Extract the (X, Y) coordinate from the center of the cell holding the provided text.  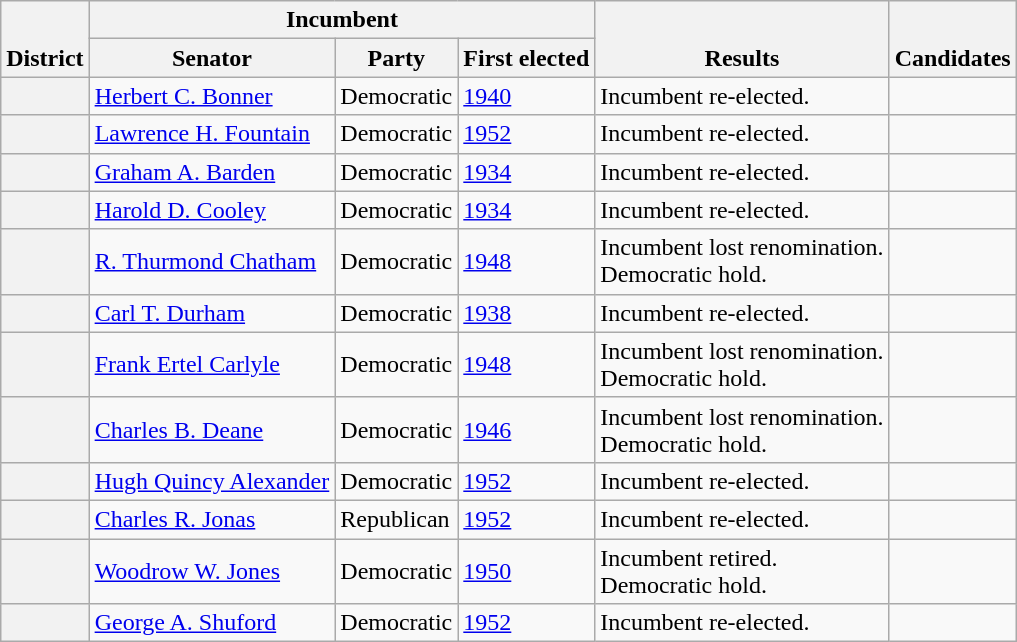
Carl T. Durham (212, 313)
Woodrow W. Jones (212, 570)
1940 (526, 96)
Charles B. Deane (212, 430)
Hugh Quincy Alexander (212, 481)
Party (396, 58)
Frank Ertel Carlyle (212, 364)
Harold D. Cooley (212, 210)
Graham A. Barden (212, 172)
Republican (396, 519)
Lawrence H. Fountain (212, 134)
First elected (526, 58)
1938 (526, 313)
1946 (526, 430)
George A. Shuford (212, 623)
Charles R. Jonas (212, 519)
R. Thurmond Chatham (212, 262)
Candidates (952, 39)
District (45, 39)
Incumbent (342, 20)
Incumbent retired.Democratic hold. (742, 570)
Herbert C. Bonner (212, 96)
1950 (526, 570)
Results (742, 39)
Senator (212, 58)
